Find where the given text appears and provide that cell's center as [x, y] coordinate. 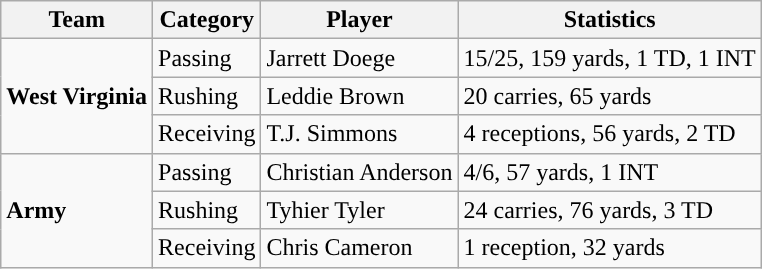
Category [207, 20]
Player [360, 20]
4/6, 57 yards, 1 INT [610, 172]
Tyhier Tyler [360, 210]
T.J. Simmons [360, 134]
West Virginia [77, 96]
Army [77, 210]
Jarrett Doege [360, 58]
Chris Cameron [360, 248]
1 reception, 32 yards [610, 248]
Statistics [610, 20]
20 carries, 65 yards [610, 96]
15/25, 159 yards, 1 TD, 1 INT [610, 58]
24 carries, 76 yards, 3 TD [610, 210]
Christian Anderson [360, 172]
Leddie Brown [360, 96]
4 receptions, 56 yards, 2 TD [610, 134]
Team [77, 20]
